Pinpoint the cell where the given text exists, returning its [x, y] midpoint coordinate. 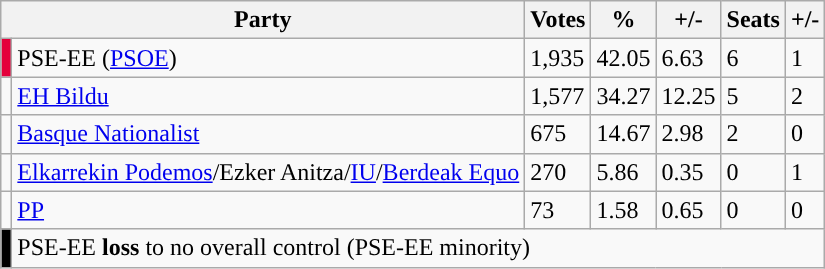
Elkarrekin Podemos/Ezker Anitza/IU/Berdeak Equo [268, 172]
Seats [753, 20]
1,577 [558, 96]
Party [263, 20]
EH Bildu [268, 96]
PSE-EE loss to no overall control (PSE-EE minority) [418, 248]
14.67 [624, 134]
42.05 [624, 58]
5 [753, 96]
6 [753, 58]
34.27 [624, 96]
Votes [558, 20]
Basque Nationalist [268, 134]
12.25 [688, 96]
PP [268, 210]
675 [558, 134]
73 [558, 210]
% [624, 20]
1.58 [624, 210]
1,935 [558, 58]
PSE-EE (PSOE) [268, 58]
270 [558, 172]
6.63 [688, 58]
0.35 [688, 172]
5.86 [624, 172]
0.65 [688, 210]
2.98 [688, 134]
